Extract the (x, y) coordinate from the center of the cell holding the provided text.  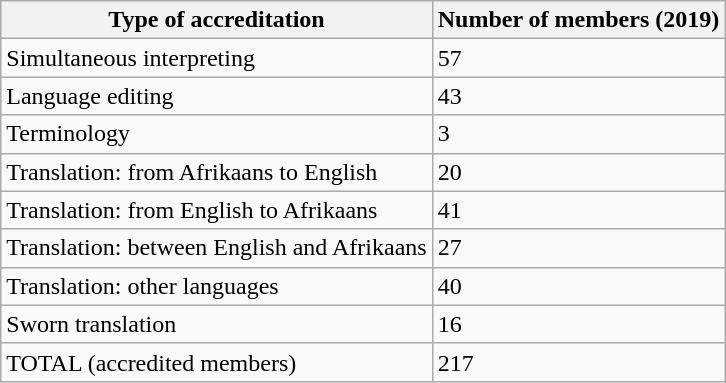
43 (578, 96)
41 (578, 210)
Translation: from Afrikaans to English (216, 172)
20 (578, 172)
Language editing (216, 96)
Number of members (2019) (578, 20)
TOTAL (accredited members) (216, 362)
16 (578, 324)
57 (578, 58)
Sworn translation (216, 324)
3 (578, 134)
217 (578, 362)
27 (578, 248)
40 (578, 286)
Translation: other languages (216, 286)
Terminology (216, 134)
Type of accreditation (216, 20)
Translation: between English and Afrikaans (216, 248)
Translation: from English to Afrikaans (216, 210)
Simultaneous interpreting (216, 58)
